Determine the [X, Y] coordinate at the center of the cell enclosing the given text.  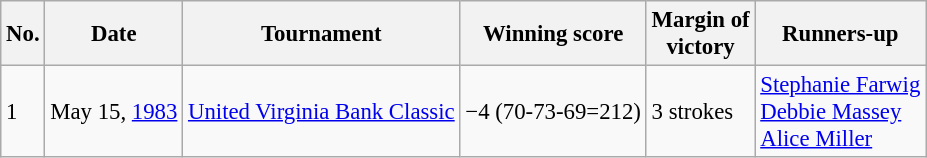
May 15, 1983 [114, 112]
Runners-up [840, 34]
Tournament [322, 34]
No. [23, 34]
Margin ofvictory [700, 34]
Date [114, 34]
Stephanie Farwig Debbie Massey Alice Miller [840, 112]
3 strokes [700, 112]
Winning score [553, 34]
United Virginia Bank Classic [322, 112]
1 [23, 112]
−4 (70-73-69=212) [553, 112]
